Identify which cell holds the provided text, then report its [X, Y] central coordinate. 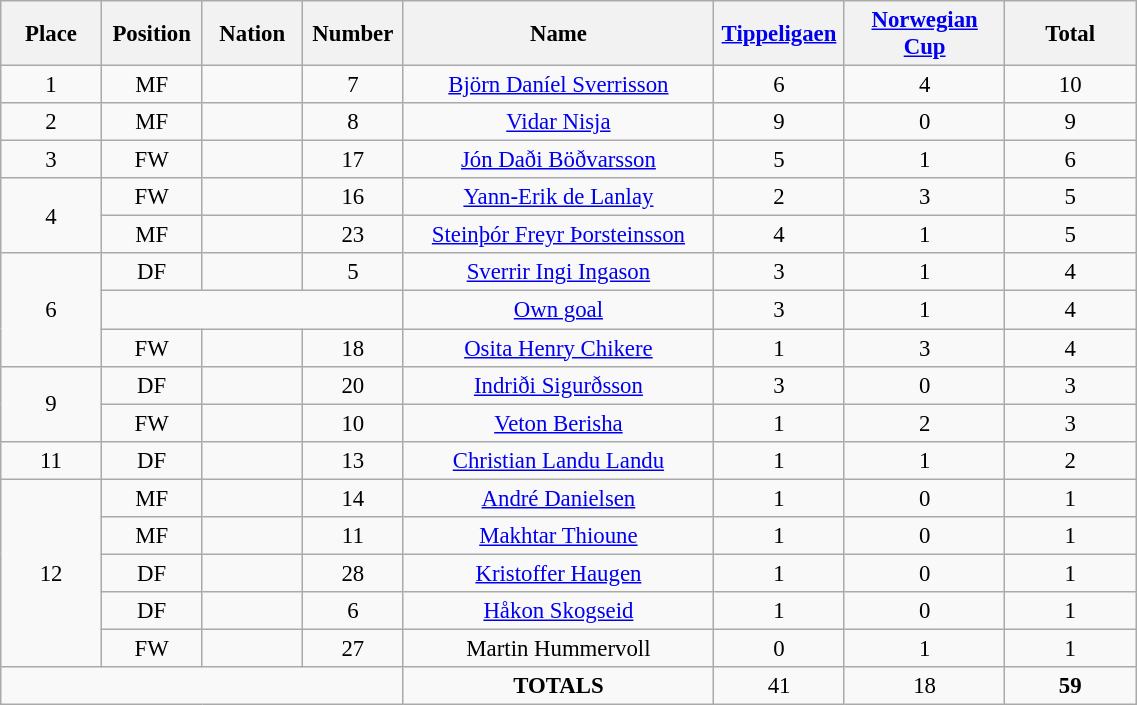
André Danielsen [558, 498]
16 [354, 197]
Christian Landu Landu [558, 460]
7 [354, 85]
Kristoffer Haugen [558, 573]
Jón Daði Böðvarsson [558, 160]
Place [52, 34]
Indriði Sigurðsson [558, 385]
Håkon Skogseid [558, 611]
Yann-Erik de Lanlay [558, 197]
Position [152, 34]
Osita Henry Chikere [558, 348]
Steinþór Freyr Þorsteinsson [558, 235]
Norwegian Cup [924, 34]
Number [354, 34]
14 [354, 498]
Veton Berisha [558, 423]
59 [1070, 686]
Total [1070, 34]
Makhtar Thioune [558, 536]
Tippeligaen [780, 34]
TOTALS [558, 686]
Vidar Nisja [558, 122]
Nation [252, 34]
27 [354, 648]
23 [354, 235]
41 [780, 686]
Own goal [558, 310]
13 [354, 460]
Martin Hummervoll [558, 648]
17 [354, 160]
Name [558, 34]
Sverrir Ingi Ingason [558, 273]
20 [354, 385]
Björn Daníel Sverrisson [558, 85]
28 [354, 573]
8 [354, 122]
12 [52, 573]
